Find where the given text appears and provide that cell's center as (x, y) coordinate. 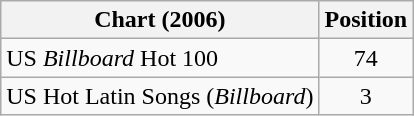
3 (366, 96)
US Billboard Hot 100 (160, 58)
US Hot Latin Songs (Billboard) (160, 96)
74 (366, 58)
Chart (2006) (160, 20)
Position (366, 20)
